Scan for the cell matching the given text and deliver its (X, Y) coordinate at center. 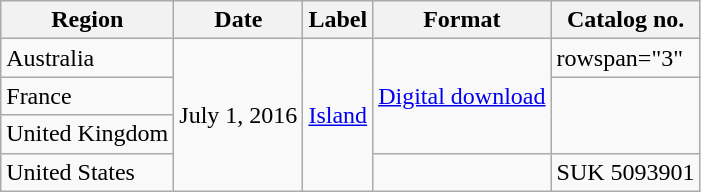
Date (238, 20)
rowspan="3" (626, 58)
Island (338, 115)
Catalog no. (626, 20)
Region (88, 20)
Australia (88, 58)
France (88, 96)
United Kingdom (88, 134)
Label (338, 20)
SUK 5093901 (626, 172)
United States (88, 172)
July 1, 2016 (238, 115)
Format (462, 20)
Digital download (462, 96)
